Extract the (X, Y) coordinate from the center of the cell holding the provided text.  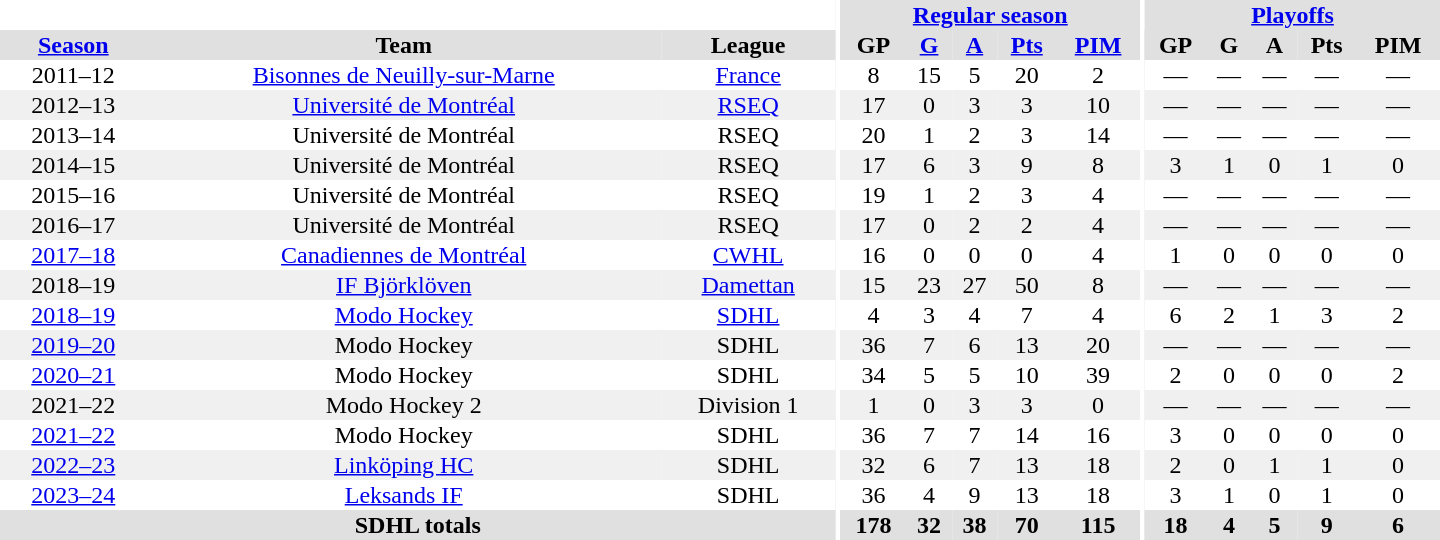
2022–23 (74, 465)
23 (928, 285)
2013–14 (74, 135)
Leksands IF (404, 495)
Linköping HC (404, 465)
Modo Hockey 2 (404, 405)
2023–24 (74, 495)
27 (974, 285)
2015–16 (74, 195)
2014–15 (74, 165)
19 (874, 195)
SDHL totals (418, 525)
Playoffs (1292, 15)
2020–21 (74, 375)
Team (404, 45)
38 (974, 525)
2019–20 (74, 345)
Canadiennes de Montréal (404, 255)
IF Björklöven (404, 285)
70 (1026, 525)
2012–13 (74, 105)
34 (874, 375)
2011–12 (74, 75)
50 (1026, 285)
2017–18 (74, 255)
2016–17 (74, 225)
115 (1098, 525)
League (748, 45)
CWHL (748, 255)
39 (1098, 375)
France (748, 75)
Division 1 (748, 405)
Bisonnes de Neuilly-sur-Marne (404, 75)
Damettan (748, 285)
Regular season (990, 15)
Season (74, 45)
178 (874, 525)
